Determine the (X, Y) coordinate at the center of the cell enclosing the given text.  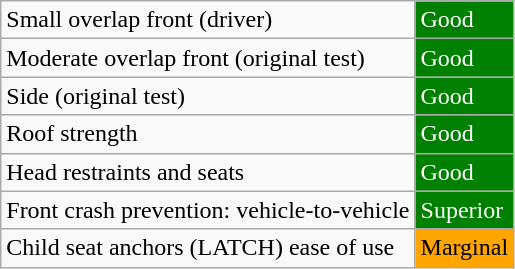
Roof strength (208, 134)
Front crash prevention: vehicle-to-vehicle (208, 210)
Small overlap front (driver) (208, 20)
Marginal (464, 248)
Head restraints and seats (208, 172)
Superior (464, 210)
Moderate overlap front (original test) (208, 58)
Child seat anchors (LATCH) ease of use (208, 248)
Side (original test) (208, 96)
